From the cell containing the given text, extract its center point as [X, Y] coordinate. 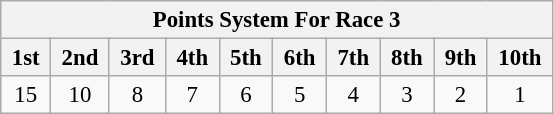
10 [80, 95]
9th [461, 58]
2nd [80, 58]
1 [520, 95]
15 [26, 95]
8th [407, 58]
6 [246, 95]
3rd [137, 58]
5 [300, 95]
2 [461, 95]
10th [520, 58]
4th [192, 58]
5th [246, 58]
3 [407, 95]
Points System For Race 3 [277, 20]
6th [300, 58]
7 [192, 95]
7th [353, 58]
8 [137, 95]
1st [26, 58]
4 [353, 95]
